Provide the (x, y) coordinate of the cell's center where the given text is located.  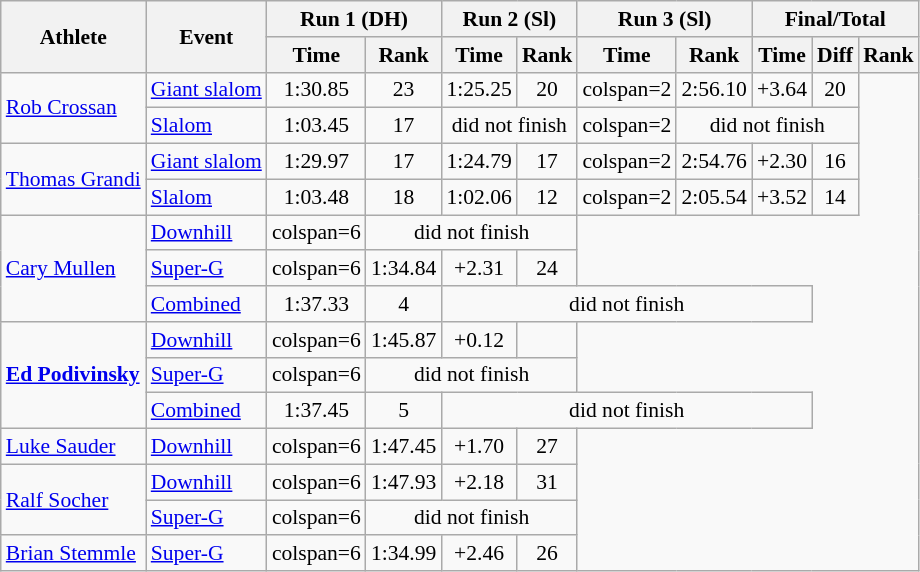
1:30.85 (316, 90)
+1.70 (478, 447)
+0.12 (478, 340)
1:45.87 (404, 340)
+3.64 (782, 90)
23 (404, 90)
Brian Stemmle (74, 554)
Final/Total (836, 19)
31 (548, 482)
27 (548, 447)
Athlete (74, 36)
1:03.45 (316, 126)
Diff (835, 55)
2:54.76 (714, 162)
Ed Podivinsky (74, 376)
1:47.93 (404, 482)
1:29.97 (316, 162)
Event (206, 36)
18 (404, 197)
26 (548, 554)
1:47.45 (404, 447)
1:03.48 (316, 197)
1:02.06 (478, 197)
1:25.25 (478, 90)
4 (404, 304)
Run 1 (DH) (354, 19)
Ralf Socher (74, 500)
1:34.84 (404, 269)
Run 2 (Sl) (509, 19)
+2.31 (478, 269)
16 (835, 162)
+3.52 (782, 197)
2:56.10 (714, 90)
Rob Crossan (74, 108)
5 (404, 411)
Thomas Grandi (74, 180)
24 (548, 269)
1:37.33 (316, 304)
+2.46 (478, 554)
1:34.99 (404, 554)
1:37.45 (316, 411)
1:24.79 (478, 162)
+2.30 (782, 162)
Cary Mullen (74, 268)
Run 3 (Sl) (664, 19)
+2.18 (478, 482)
Luke Sauder (74, 447)
14 (835, 197)
12 (548, 197)
2:05.54 (714, 197)
